Return the (x, y) coordinate for the center point of the cell that contains the specified text.  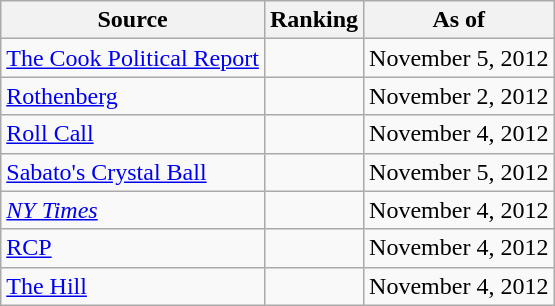
Rothenberg (133, 96)
Roll Call (133, 134)
The Hill (133, 286)
RCP (133, 248)
Ranking (314, 20)
Sabato's Crystal Ball (133, 172)
November 2, 2012 (459, 96)
The Cook Political Report (133, 58)
NY Times (133, 210)
As of (459, 20)
Source (133, 20)
